For the text-containing cell, return its midpoint in (x, y) coordinate format. 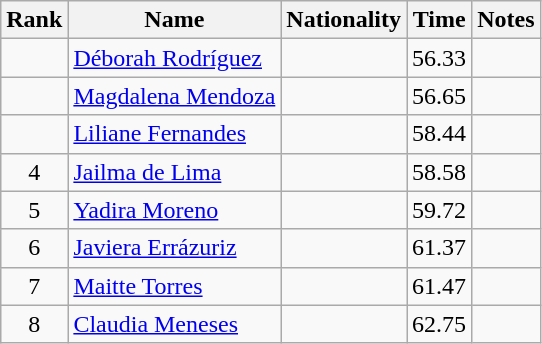
62.75 (440, 324)
61.47 (440, 286)
Nationality (344, 20)
Liliane Fernandes (174, 134)
4 (34, 172)
Yadira Moreno (174, 210)
61.37 (440, 248)
56.33 (440, 58)
5 (34, 210)
Magdalena Mendoza (174, 96)
7 (34, 286)
59.72 (440, 210)
Rank (34, 20)
58.58 (440, 172)
6 (34, 248)
Maitte Torres (174, 286)
Déborah Rodríguez (174, 58)
Jailma de Lima (174, 172)
Name (174, 20)
56.65 (440, 96)
58.44 (440, 134)
Javiera Errázuriz (174, 248)
Time (440, 20)
Notes (506, 20)
Claudia Meneses (174, 324)
8 (34, 324)
